Search for the cell housing the specified text and yield its [x, y] center coordinate. 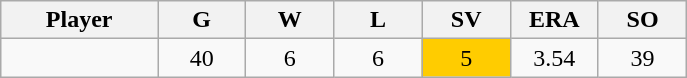
39 [642, 58]
SO [642, 20]
G [202, 20]
ERA [554, 20]
SV [466, 20]
L [378, 20]
40 [202, 58]
3.54 [554, 58]
Player [80, 20]
5 [466, 58]
W [290, 20]
